Pinpoint the cell where the given text exists, returning its [x, y] midpoint coordinate. 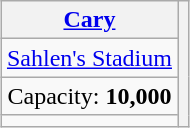
Cary [89, 20]
Capacity: 10,000 [89, 96]
Sahlen's Stadium [89, 58]
